Extract the (x, y) coordinate from the center of the cell holding the provided text.  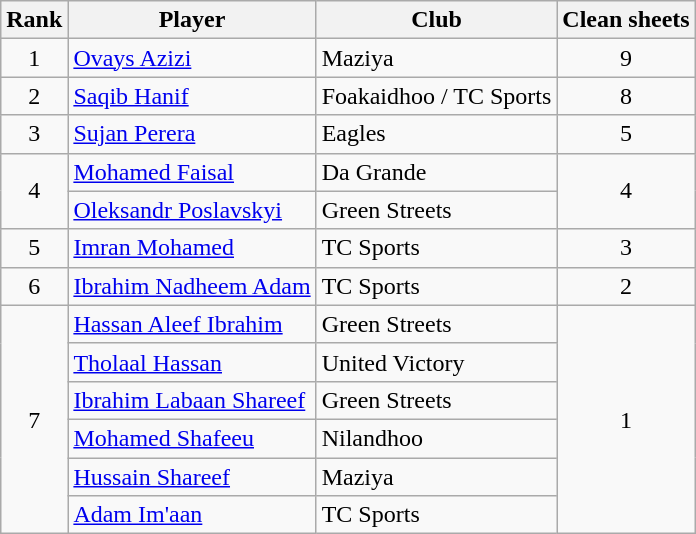
6 (34, 286)
Eagles (436, 134)
9 (626, 58)
United Victory (436, 362)
7 (34, 419)
Mohamed Faisal (192, 172)
Hassan Aleef Ibrahim (192, 324)
Player (192, 20)
Club (436, 20)
Foakaidhoo / TC Sports (436, 96)
Tholaal Hassan (192, 362)
Ibrahim Nadheem Adam (192, 286)
Clean sheets (626, 20)
Da Grande (436, 172)
Nilandhoo (436, 438)
Oleksandr Poslavskyi (192, 210)
Saqib Hanif (192, 96)
Hussain Shareef (192, 477)
8 (626, 96)
Ovays Azizi (192, 58)
Adam Im'aan (192, 515)
Rank (34, 20)
Ibrahim Labaan Shareef (192, 400)
Imran Mohamed (192, 248)
Sujan Perera (192, 134)
Mohamed Shafeeu (192, 438)
